Pinpoint the cell where the given text exists, returning its [X, Y] midpoint coordinate. 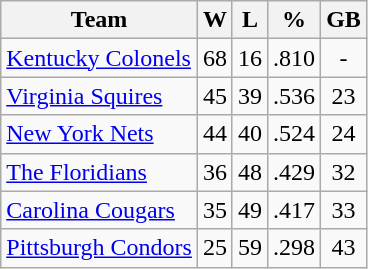
40 [250, 134]
Pittsburgh Condors [100, 248]
New York Nets [100, 134]
Team [100, 20]
Carolina Cougars [100, 210]
.536 [294, 96]
49 [250, 210]
Virginia Squires [100, 96]
Kentucky Colonels [100, 58]
16 [250, 58]
25 [214, 248]
39 [250, 96]
The Floridians [100, 172]
- [344, 58]
GB [344, 20]
.298 [294, 248]
.429 [294, 172]
.810 [294, 58]
43 [344, 248]
.417 [294, 210]
59 [250, 248]
45 [214, 96]
23 [344, 96]
68 [214, 58]
L [250, 20]
33 [344, 210]
.524 [294, 134]
36 [214, 172]
32 [344, 172]
% [294, 20]
24 [344, 134]
44 [214, 134]
48 [250, 172]
35 [214, 210]
W [214, 20]
